Find where the given text appears and provide that cell's center as (x, y) coordinate. 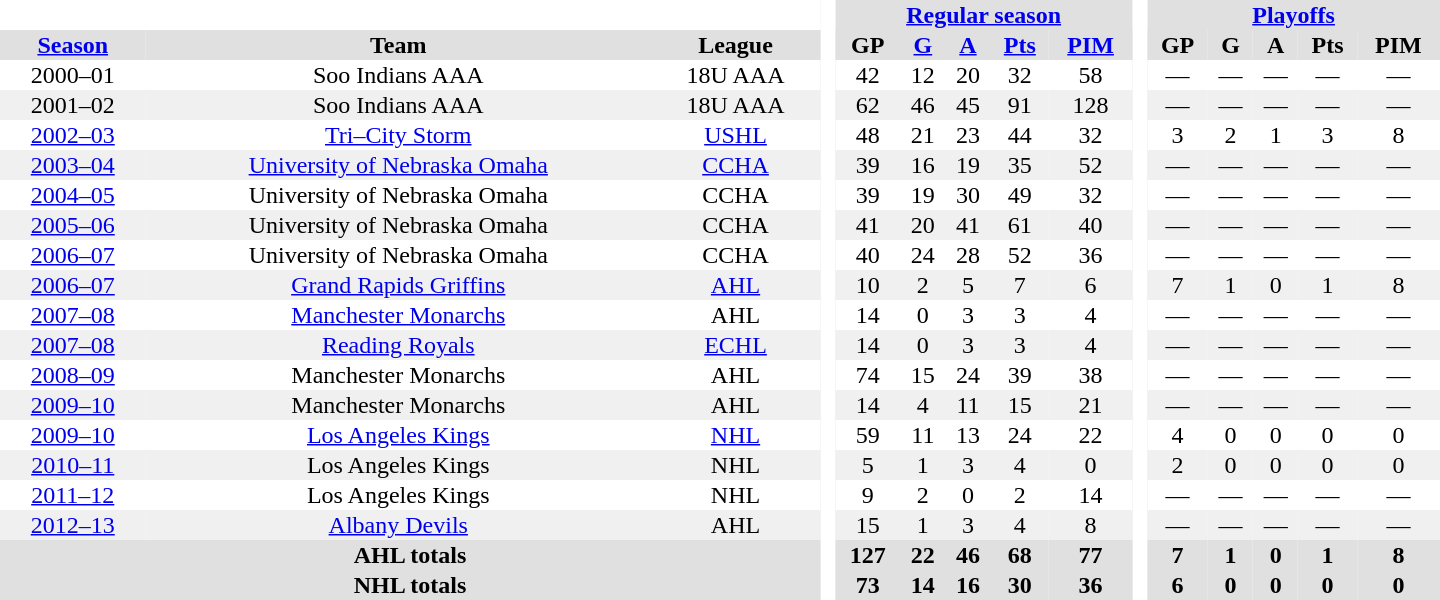
58 (1090, 75)
2000–01 (73, 75)
2004–05 (73, 195)
48 (868, 135)
74 (868, 375)
Season (73, 45)
Regular season (984, 15)
Playoffs (1294, 15)
Team (399, 45)
59 (868, 435)
49 (1020, 195)
2010–11 (73, 465)
12 (922, 75)
42 (868, 75)
45 (968, 105)
77 (1090, 555)
44 (1020, 135)
AHL totals (410, 555)
61 (1020, 225)
127 (868, 555)
73 (868, 585)
2005–06 (73, 225)
9 (868, 495)
23 (968, 135)
USHL (736, 135)
10 (868, 285)
62 (868, 105)
2008–09 (73, 375)
128 (1090, 105)
ECHL (736, 345)
Grand Rapids Griffins (399, 285)
13 (968, 435)
68 (1020, 555)
38 (1090, 375)
2003–04 (73, 165)
League (736, 45)
91 (1020, 105)
Albany Devils (399, 525)
2002–03 (73, 135)
2001–02 (73, 105)
2011–12 (73, 495)
NHL totals (410, 585)
35 (1020, 165)
2012–13 (73, 525)
28 (968, 255)
Reading Royals (399, 345)
Tri–City Storm (399, 135)
